Return (X, Y) of the center of cell containing provided text 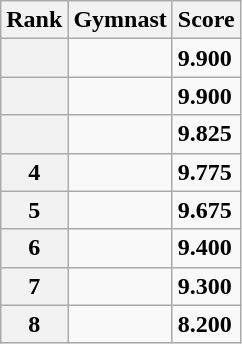
8.200 (206, 324)
7 (34, 286)
Gymnast (120, 20)
Score (206, 20)
9.675 (206, 210)
4 (34, 172)
8 (34, 324)
9.825 (206, 134)
9.400 (206, 248)
5 (34, 210)
9.775 (206, 172)
Rank (34, 20)
6 (34, 248)
9.300 (206, 286)
